Determine the (x, y) coordinate at the center of the cell enclosing the given text.  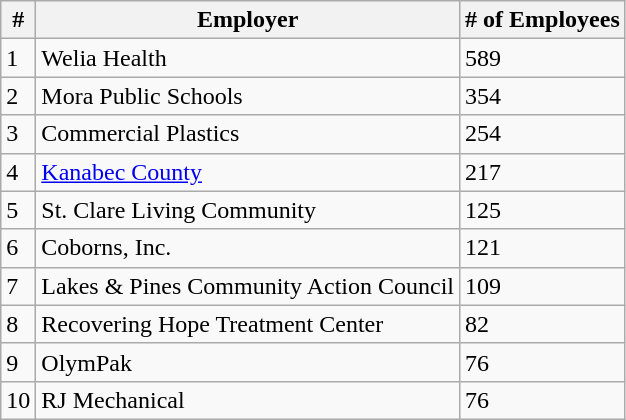
Recovering Hope Treatment Center (248, 324)
2 (18, 96)
Welia Health (248, 58)
9 (18, 362)
RJ Mechanical (248, 400)
# of Employees (543, 20)
St. Clare Living Community (248, 210)
5 (18, 210)
589 (543, 58)
Commercial Plastics (248, 134)
4 (18, 172)
# (18, 20)
354 (543, 96)
6 (18, 248)
3 (18, 134)
OlymPak (248, 362)
1 (18, 58)
Mora Public Schools (248, 96)
254 (543, 134)
217 (543, 172)
7 (18, 286)
Lakes & Pines Community Action Council (248, 286)
109 (543, 286)
10 (18, 400)
Kanabec County (248, 172)
82 (543, 324)
Employer (248, 20)
125 (543, 210)
8 (18, 324)
121 (543, 248)
Coborns, Inc. (248, 248)
